Capture the cell that displays the provided text and extract its (x, y) central coordinate. 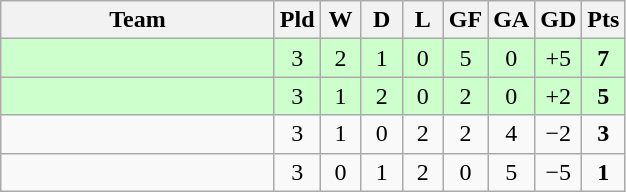
Team (138, 20)
−5 (558, 172)
D (382, 20)
7 (604, 58)
GF (465, 20)
GA (512, 20)
L (422, 20)
W (340, 20)
−2 (558, 134)
Pts (604, 20)
GD (558, 20)
4 (512, 134)
+5 (558, 58)
+2 (558, 96)
Pld (297, 20)
